Locate the cell with the specified text and output its [X, Y] center coordinate. 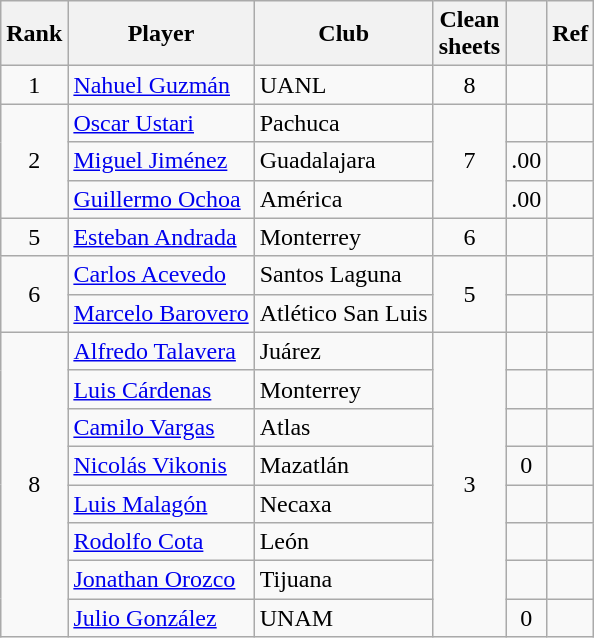
Juárez [344, 351]
Rodolfo Cota [161, 542]
Luis Malagón [161, 503]
Marcelo Barovero [161, 313]
1 [34, 85]
Camilo Vargas [161, 427]
Club [344, 34]
Alfredo Talavera [161, 351]
Cleansheets [469, 34]
Esteban Andrada [161, 237]
2 [34, 161]
Guadalajara [344, 161]
7 [469, 161]
Atlético San Luis [344, 313]
Necaxa [344, 503]
Carlos Acevedo [161, 275]
León [344, 542]
Julio González [161, 618]
Tijuana [344, 580]
3 [469, 484]
UANL [344, 85]
Luis Cárdenas [161, 389]
Rank [34, 34]
Oscar Ustari [161, 123]
Nahuel Guzmán [161, 85]
Santos Laguna [344, 275]
Jonathan Orozco [161, 580]
Ref [570, 34]
América [344, 199]
Pachuca [344, 123]
Nicolás Vikonis [161, 465]
Atlas [344, 427]
Guillermo Ochoa [161, 199]
Mazatlán [344, 465]
UNAM [344, 618]
Miguel Jiménez [161, 161]
Player [161, 34]
